Identify which cell holds the provided text, then report its (X, Y) central coordinate. 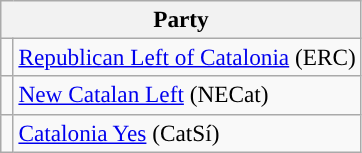
Party (181, 19)
New Catalan Left (NECat) (187, 95)
Catalonia Yes (CatSí) (187, 133)
Republican Left of Catalonia (ERC) (187, 57)
